Pinpoint the cell where the given text exists, returning its [X, Y] midpoint coordinate. 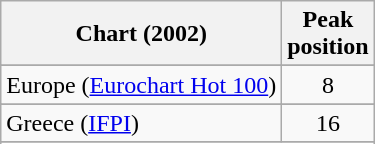
16 [328, 123]
8 [328, 85]
Chart (2002) [142, 34]
Greece (IFPI) [142, 123]
Peakposition [328, 34]
Europe (Eurochart Hot 100) [142, 85]
